Identify which cell holds the provided text, then report its (x, y) central coordinate. 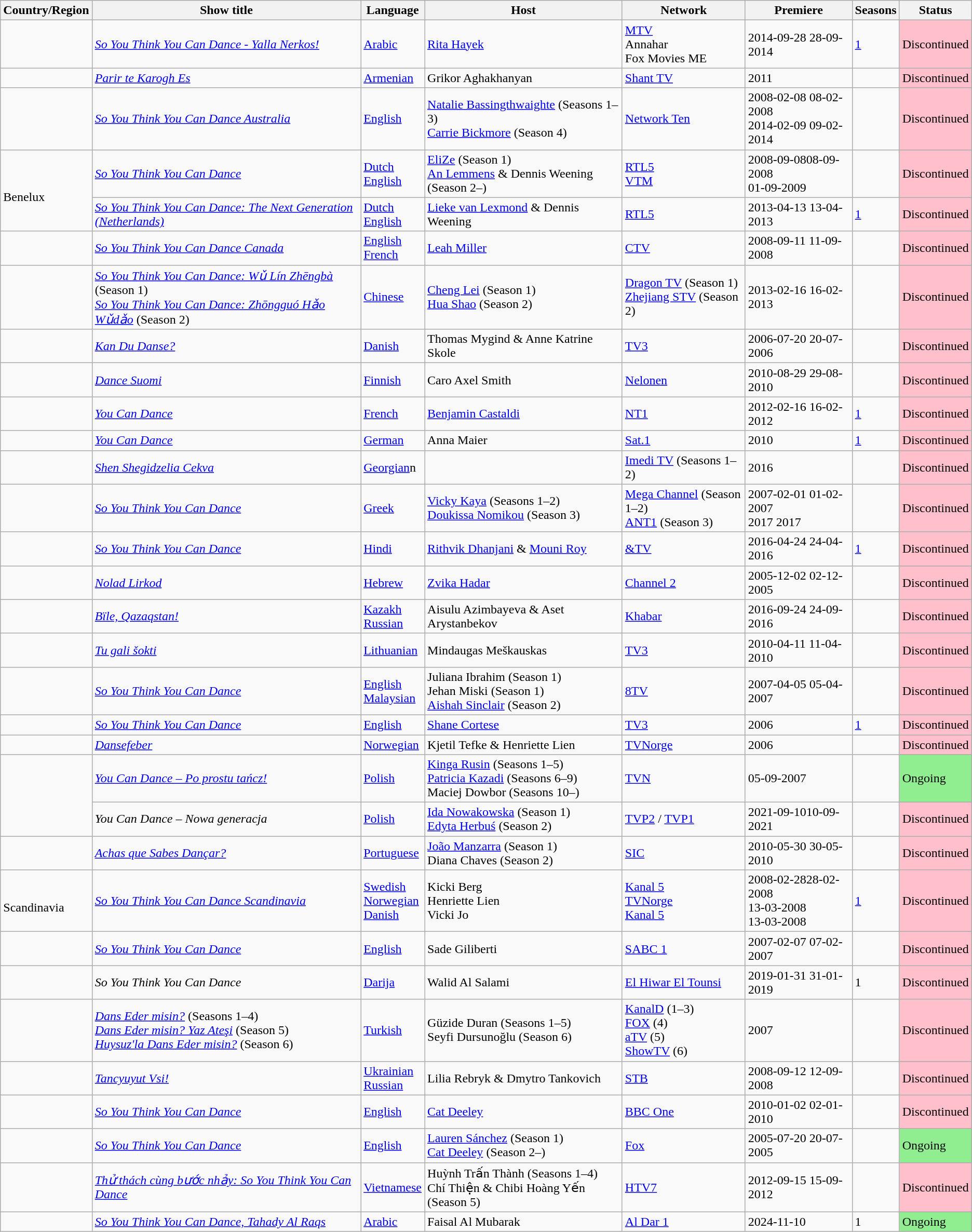
Caro Axel Smith (523, 380)
2024-11-10 (799, 1222)
So You Think You Can Dance: The Next Generation (Netherlands) (226, 214)
Kan Du Danse? (226, 346)
Dance Suomi (226, 380)
2014-09-28 28-09-2014 (799, 44)
Lithuanian (393, 650)
Swedish Norwegian Danish (393, 901)
Norwegian (393, 744)
8TV (683, 691)
Channel 2 (683, 583)
2013-02-16 16-02-2013 (799, 297)
2007-02-07 07-02-2007 (799, 948)
So You Think You Can Dance Australia (226, 118)
Shane Cortese (523, 725)
Natalie Bassingthwaighte (Seasons 1–3) Carrie Bickmore (Season 4) (523, 118)
2005-12-02 02-12-2005 (799, 583)
Armenian (393, 78)
2021-09-1010-09-2021 (799, 820)
Walid Al Salami (523, 983)
Tu gali šokti (226, 650)
Scandinavia (46, 901)
2008-02-08 08-02-20082014-02-09 09-02-2014 (799, 118)
SABC 1 (683, 948)
Tancyuyut Vsi! (226, 1078)
Kjetil Tefke & Henriette Lien (523, 744)
2011 (799, 78)
Thử thách cùng bước nhảy: So You Think You Can Dance (226, 1187)
Dansefeber (226, 744)
Darija (393, 983)
So You Think You Can Dance: Wǔ Lín Zhēngbà (Season 1) So You Think You Can Dance: Zhōngguó Hǎo Wǔdǎo (Season 2) (226, 297)
2008-09-11 11-09-2008 (799, 248)
Imedi TV (Seasons 1–2) (683, 467)
Mindaugas Meškauskas (523, 650)
Finnish (393, 380)
Mega Channel (Season 1–2)ANT1 (Season 3) (683, 508)
Kanal 5TVNorgeKanal 5 (683, 901)
2010-01-02 02-01-2010 (799, 1112)
Grikor Aghakhanyan (523, 78)
Aisulu Azimbayeva & Aset Arystanbekov (523, 616)
2005-07-20 20-07-2005 (799, 1146)
French (393, 413)
Hindi (393, 548)
Dragon TV (Season 1) Zhejiang STV (Season 2) (683, 297)
TVP2 / TVP1 (683, 820)
Turkish (393, 1030)
NT1 (683, 413)
Kinga Rusin (Seasons 1–5)Patricia Kazadi (Seasons 6–9)Maciej Dowbor (Seasons 10–) (523, 779)
Benjamin Castaldi (523, 413)
&TV (683, 548)
Vicky Kaya (Seasons 1–2)Doukissa Nomikou (Season 3) (523, 508)
Anna Maier (523, 440)
KanalD (1–3) FOX (4)aTV (5)ShowTV (6) (683, 1030)
Language (393, 10)
Premiere (799, 10)
Status (936, 10)
2016-09-24 24-09-2016 (799, 616)
Hebrew (393, 583)
Lieke van Lexmond & Dennis Weening (523, 214)
2006-07-20 20-07-2006 (799, 346)
Country/Region (46, 10)
2016-04-24 24-04-2016 (799, 548)
2019-01-31 31-01-2019 (799, 983)
So You Think You Can Dance - Yalla Nerkos! (226, 44)
Seasons (875, 10)
Khabar (683, 616)
Benelux (46, 190)
CTV (683, 248)
Portuguese (393, 853)
Dans Eder misin? (Seasons 1–4) Dans Eder misin? Yaz Ateşi (Season 5) Huysuz'la Dans Eder misin? (Season 6) (226, 1030)
Lauren Sánchez (Season 1)Cat Deeley (Season 2–) (523, 1146)
2010-05-30 30-05-2010 (799, 853)
RTL5 (683, 214)
Vietnamese (393, 1187)
El Hiwar El Tounsi (683, 983)
STB (683, 1078)
So You Think You Can Dance, Tahady Al Raqs (226, 1222)
Ida Nowakowska (Season 1)Edyta Herbuś (Season 2) (523, 820)
TVNorge (683, 744)
Bïle, Qazaqstan! (226, 616)
Achas que Sabes Dançar? (226, 853)
English French (393, 248)
Zvika Hadar (523, 583)
Ukrainian Russian (393, 1078)
Lilia Rebryk & Dmytro Tankovich (523, 1078)
Greek (393, 508)
2007-04-05 05-04-2007 (799, 691)
MTVAnnahar Fox Movies ME (683, 44)
Leah Miller (523, 248)
BBC One (683, 1112)
2010 (799, 440)
English Malaysian (393, 691)
Rita Hayek (523, 44)
Cheng Lei (Season 1) Hua Shao (Season 2) (523, 297)
2008-09-12 12-09-2008 (799, 1078)
Juliana Ibrahim (Season 1) Jehan Miski (Season 1) Aishah Sinclair (Season 2) (523, 691)
2008-09-0808-09-200801-09-2009 (799, 173)
So You Think You Can Dance Canada (226, 248)
05-09-2007 (799, 779)
Nelonen (683, 380)
Thomas Mygind & Anne Katrine Skole (523, 346)
TVN (683, 779)
Rithvik Dhanjani & Mouni Roy (523, 548)
Huỳnh Trấn Thành (Seasons 1–4) Chí Thiện & Chibi Hoàng Yến (Season 5) (523, 1187)
João Manzarra (Season 1)Diana Chaves (Season 2) (523, 853)
Show title (226, 10)
2012-09-15 15-09-2012 (799, 1187)
Güzide Duran (Seasons 1–5) Seyfi Dursunoğlu (Season 6) (523, 1030)
EliZe (Season 1)An Lemmens & Dennis Weening (Season 2–) (523, 173)
Network (683, 10)
2010-04-11 11-04-2010 (799, 650)
Faisal Al Mubarak (523, 1222)
Danish (393, 346)
2016 (799, 467)
2007-02-01 01-02-20072017 2017 (799, 508)
Cat Deeley (523, 1112)
Parir te Karogh Es (226, 78)
Sat.1 (683, 440)
Host (523, 10)
Shant TV (683, 78)
Network Ten (683, 118)
Shen Shegidzelia Cekva (226, 467)
2013-04-13 13-04-2013 (799, 214)
You Can Dance – Po prostu tańcz! (226, 779)
RTL5VTM (683, 173)
Sade Giliberti (523, 948)
2010-08-29 29-08-2010 (799, 380)
You Can Dance – Nowa generacja (226, 820)
2008-02-2828-02-200813-03-200813-03-2008 (799, 901)
Kicki BergHenriette LienVicki Jo (523, 901)
So You Think You Can Dance Scandinavia (226, 901)
Chinese (393, 297)
SIC (683, 853)
2012-02-16 16-02-2012 (799, 413)
Kazakh Russian (393, 616)
2007 (799, 1030)
HTV7 (683, 1187)
Fox (683, 1146)
Al Dar 1 (683, 1222)
Georgiann (393, 467)
Nolad Lirkod (226, 583)
German (393, 440)
